Find where the given text appears and provide that cell's center as (X, Y) coordinate. 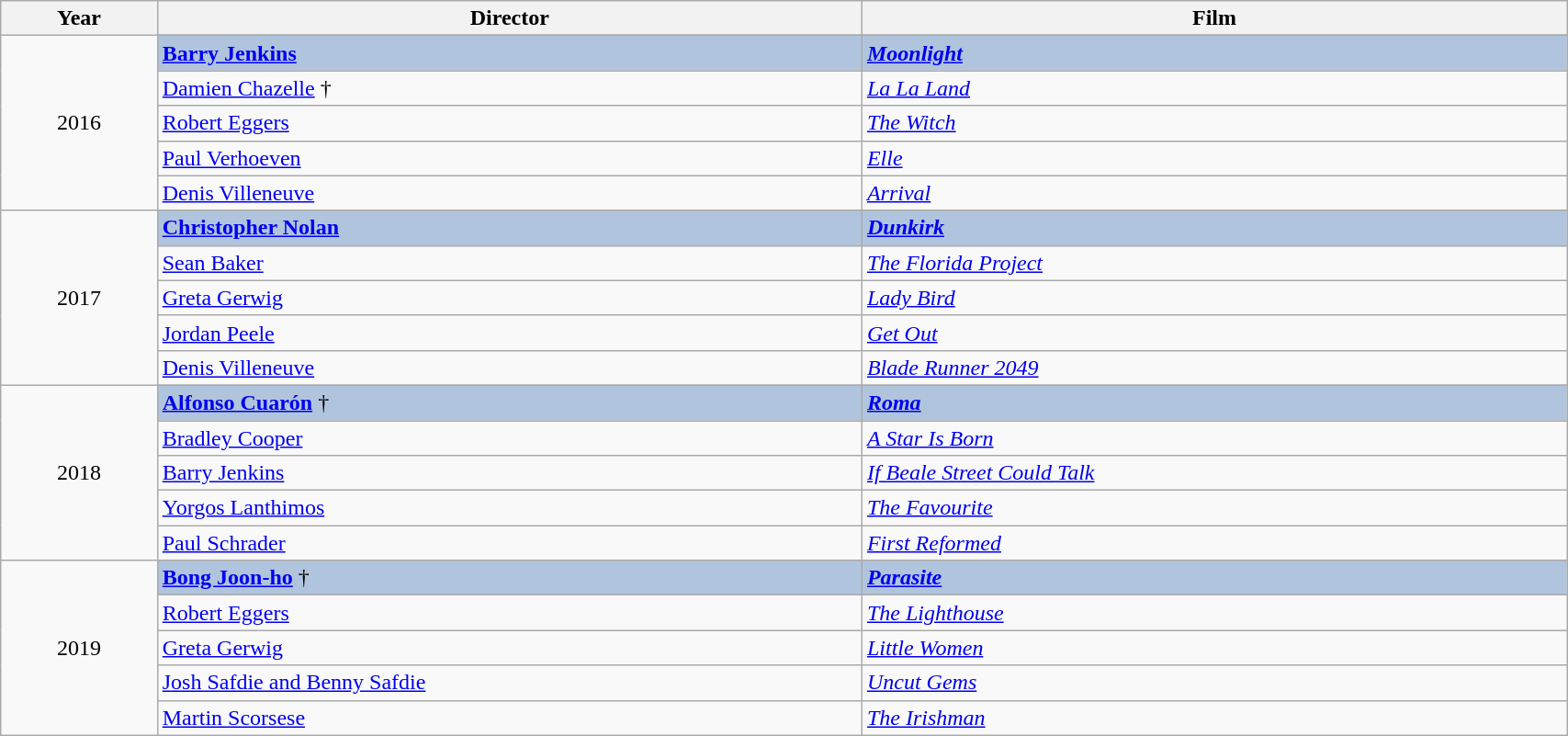
Parasite (1214, 578)
Damien Chazelle † (509, 88)
If Beale Street Could Talk (1214, 473)
Martin Scorsese (509, 718)
Film (1214, 18)
Christopher Nolan (509, 228)
2018 (79, 472)
Little Women (1214, 648)
2017 (79, 298)
The Witch (1214, 123)
The Irishman (1214, 718)
La La Land (1214, 88)
Alfonso Cuarón † (509, 402)
Elle (1214, 158)
Paul Schrader (509, 543)
First Reformed (1214, 543)
Paul Verhoeven (509, 158)
Get Out (1214, 333)
A Star Is Born (1214, 438)
Josh Safdie and Benny Safdie (509, 683)
The Florida Project (1214, 263)
Sean Baker (509, 263)
Bradley Cooper (509, 438)
2016 (79, 123)
2019 (79, 648)
Uncut Gems (1214, 683)
Lady Bird (1214, 298)
Jordan Peele (509, 333)
Yorgos Lanthimos (509, 508)
Year (79, 18)
Bong Joon-ho † (509, 578)
Blade Runner 2049 (1214, 368)
The Favourite (1214, 508)
Director (509, 18)
The Lighthouse (1214, 613)
Arrival (1214, 193)
Moonlight (1214, 53)
Roma (1214, 402)
Dunkirk (1214, 228)
